For the text-containing cell, return its midpoint in [X, Y] coordinate format. 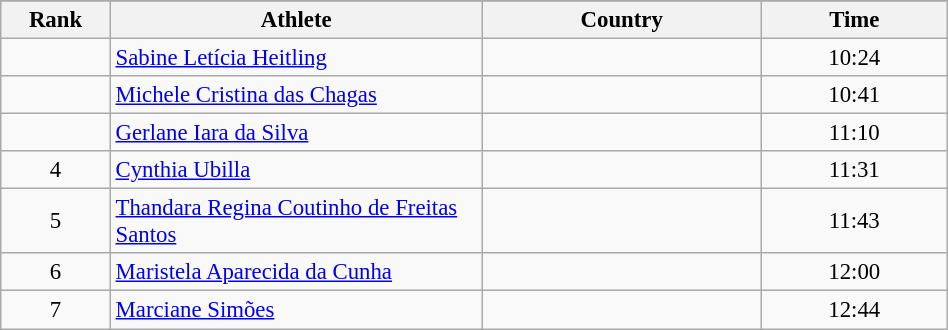
12:00 [854, 273]
11:43 [854, 222]
Country [622, 20]
Time [854, 20]
4 [56, 170]
Gerlane Iara da Silva [296, 133]
Maristela Aparecida da Cunha [296, 273]
Athlete [296, 20]
Cynthia Ubilla [296, 170]
5 [56, 222]
10:24 [854, 58]
Rank [56, 20]
Michele Cristina das Chagas [296, 95]
12:44 [854, 310]
11:10 [854, 133]
Marciane Simões [296, 310]
Thandara Regina Coutinho de Freitas Santos [296, 222]
7 [56, 310]
11:31 [854, 170]
10:41 [854, 95]
6 [56, 273]
Sabine Letícia Heitling [296, 58]
